Return the [X, Y] coordinate for the center point of the cell that contains the specified text.  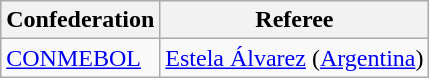
CONMEBOL [80, 58]
Estela Álvarez (Argentina) [294, 58]
Referee [294, 20]
Confederation [80, 20]
